From the cell containing the given text, extract its center point as (x, y) coordinate. 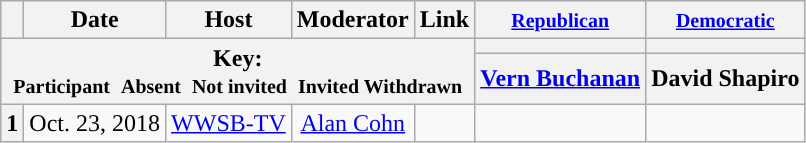
Moderator (352, 20)
Link (444, 20)
Date (95, 20)
1 (12, 123)
WWSB-TV (229, 123)
Key: Participant Absent Not invited Invited Withdrawn (238, 72)
Vern Buchanan (560, 78)
Alan Cohn (352, 123)
Oct. 23, 2018 (95, 123)
David Shapiro (726, 78)
Host (229, 20)
Democratic (726, 20)
Republican (560, 20)
